Output the (x, y) coordinate of the center of the cell containing the given text.  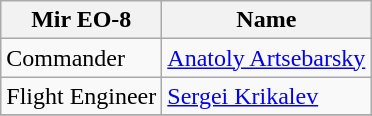
Name (266, 20)
Sergei Krikalev (266, 96)
Flight Engineer (82, 96)
Anatoly Artsebarsky (266, 58)
Mir EO-8 (82, 20)
Commander (82, 58)
